Scan for the cell matching the given text and deliver its (X, Y) coordinate at center. 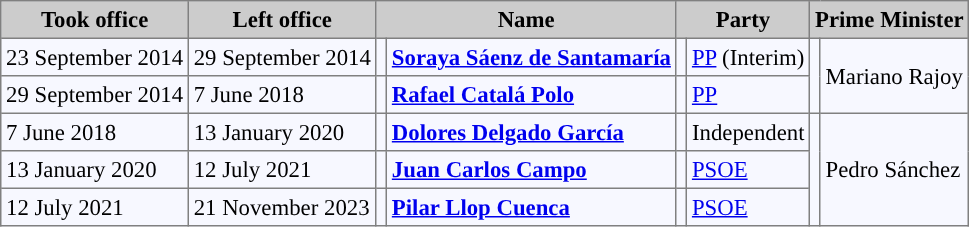
Soraya Sáenz de Santamaría (532, 57)
Pilar Llop Cuenca (532, 207)
Took office (95, 20)
Dolores Delgado García (532, 132)
Juan Carlos Campo (532, 170)
Rafael Catalá Polo (532, 95)
Pedro Sánchez (894, 169)
Left office (282, 20)
21 November 2023 (282, 207)
Independent (748, 132)
Mariano Rajoy (894, 76)
Name (526, 20)
Party (743, 20)
PP (748, 95)
Prime Minister (890, 20)
23 September 2014 (95, 57)
PP (Interim) (748, 57)
